Extract the [x, y] coordinate from the center of the cell holding the provided text.  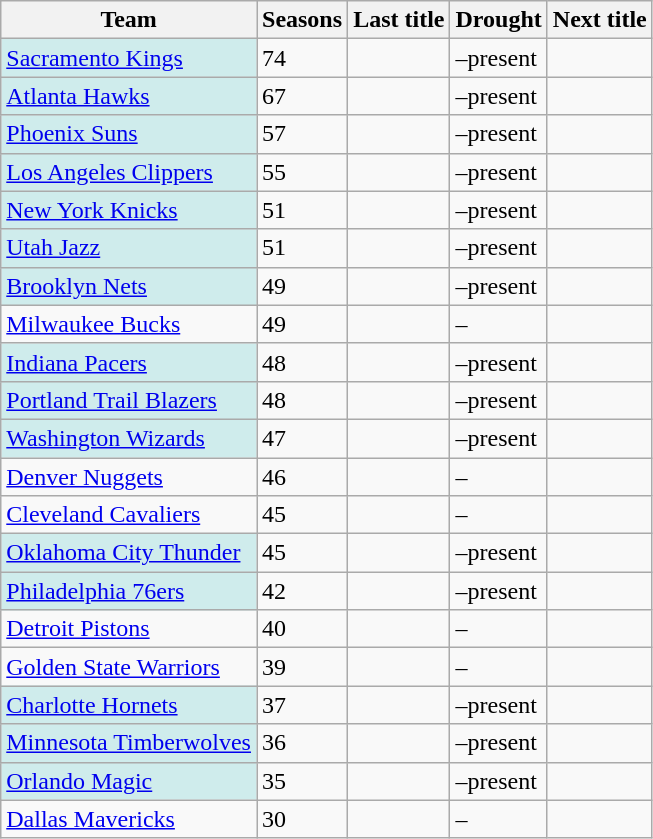
Portland Trail Blazers [129, 400]
35 [302, 781]
36 [302, 743]
Atlanta Hawks [129, 96]
67 [302, 96]
Dallas Mavericks [129, 819]
Phoenix Suns [129, 134]
46 [302, 477]
Drought [498, 20]
Orlando Magic [129, 781]
39 [302, 667]
Detroit Pistons [129, 629]
57 [302, 134]
Denver Nuggets [129, 477]
Charlotte Hornets [129, 705]
Milwaukee Bucks [129, 324]
Cleveland Cavaliers [129, 515]
Sacramento Kings [129, 58]
Oklahoma City Thunder [129, 553]
Seasons [302, 20]
Utah Jazz [129, 248]
New York Knicks [129, 210]
Los Angeles Clippers [129, 172]
Brooklyn Nets [129, 286]
Washington Wizards [129, 438]
Last title [399, 20]
Team [129, 20]
Minnesota Timberwolves [129, 743]
42 [302, 591]
55 [302, 172]
30 [302, 819]
40 [302, 629]
37 [302, 705]
Philadelphia 76ers [129, 591]
Next title [600, 20]
Indiana Pacers [129, 362]
Golden State Warriors [129, 667]
47 [302, 438]
74 [302, 58]
